Search for the cell housing the specified text and yield its [X, Y] center coordinate. 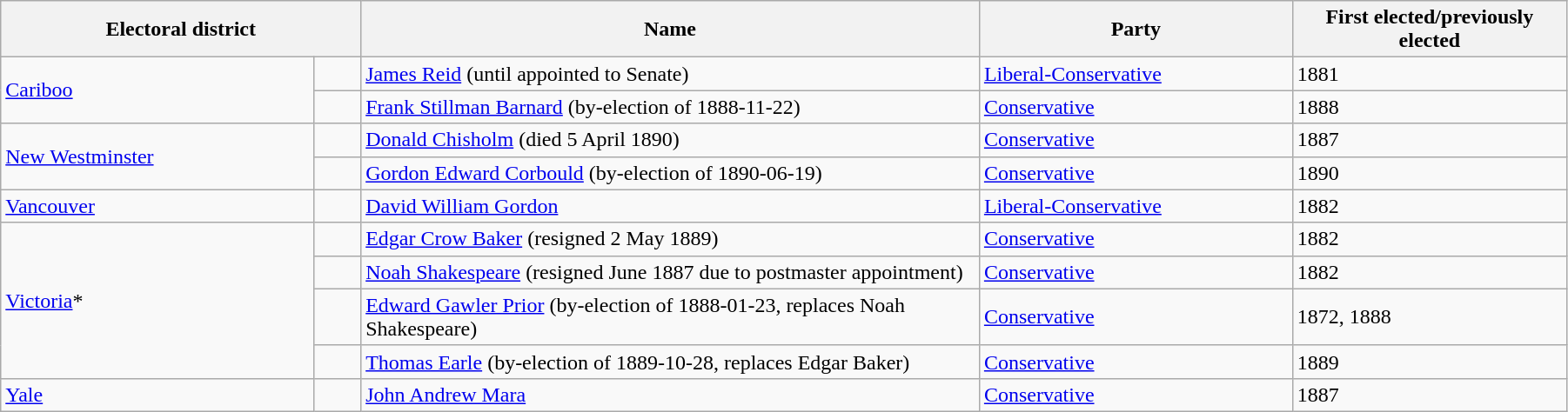
First elected/previously elected [1429, 30]
1890 [1429, 173]
Gordon Edward Corbould (by-election of 1890-06-19) [670, 173]
1889 [1429, 362]
1881 [1429, 74]
Electoral district [181, 30]
James Reid (until appointed to Senate) [670, 74]
Yale [157, 395]
Thomas Earle (by-election of 1889-10-28, replaces Edgar Baker) [670, 362]
Frank Stillman Barnard (by-election of 1888-11-22) [670, 107]
Edward Gawler Prior (by-election of 1888-01-23, replaces Noah Shakespeare) [670, 316]
Victoria* [157, 301]
John Andrew Mara [670, 395]
Name [670, 30]
New Westminster [157, 156]
Edgar Crow Baker (resigned 2 May 1889) [670, 239]
Donald Chisholm (died 5 April 1890) [670, 140]
Cariboo [157, 90]
Noah Shakespeare (resigned June 1887 due to postmaster appointment) [670, 272]
Vancouver [157, 206]
1872, 1888 [1429, 316]
David William Gordon [670, 206]
Party [1136, 30]
1888 [1429, 107]
